Output the (X, Y) coordinate of the center of the cell containing the given text.  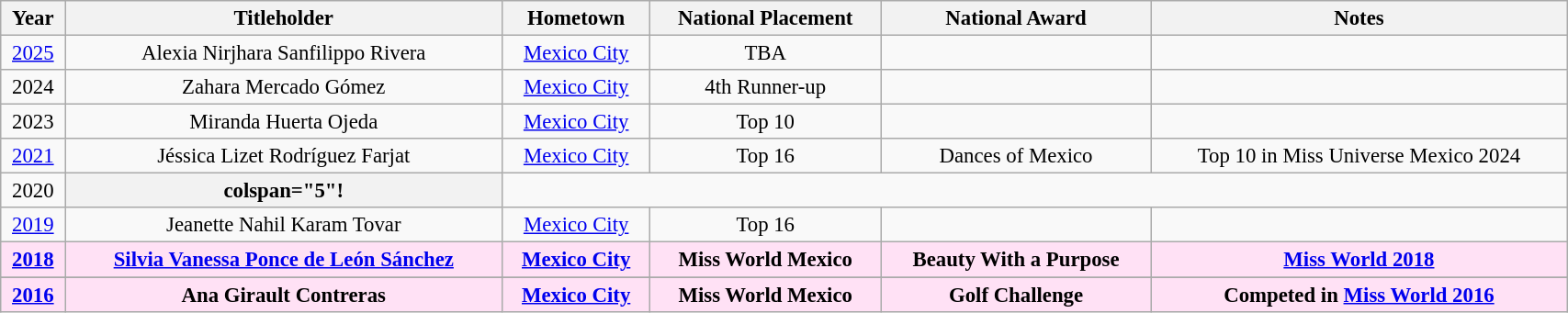
2021 (33, 156)
2019 (33, 225)
Miranda Huerta Ojeda (284, 122)
Top 10 in Miss Universe Mexico 2024 (1359, 156)
2018 (33, 260)
Beauty With a Purpose (1016, 260)
colspan="5"! (284, 191)
Hometown (577, 18)
Alexia Nirjhara Sanfilippo Rivera (284, 53)
Dances of Mexico (1016, 156)
2023 (33, 122)
Top 10 (766, 122)
2020 (33, 191)
Jéssica Lizet Rodríguez Farjat (284, 156)
4th Runner-up (766, 87)
Competed in Miss World 2016 (1359, 295)
Jeanette Nahil Karam Tovar (284, 225)
Ana Girault Contreras (284, 295)
Titleholder (284, 18)
2024 (33, 87)
Miss World 2018 (1359, 260)
Notes (1359, 18)
National Award (1016, 18)
National Placement (766, 18)
TBA (766, 53)
Year (33, 18)
Zahara Mercado Gómez (284, 87)
Silvia Vanessa Ponce de León Sánchez (284, 260)
Golf Challenge (1016, 295)
2016 (33, 295)
2025 (33, 53)
